For the text-containing cell, return its midpoint in [X, Y] coordinate format. 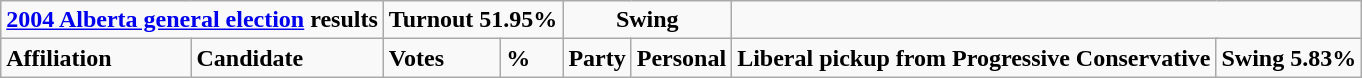
Liberal pickup from Progressive Conservative [974, 58]
Candidate [287, 58]
Votes [442, 58]
Turnout 51.95% [473, 20]
Affiliation [96, 58]
Personal [681, 58]
Party [597, 58]
% [532, 58]
Swing [648, 20]
Swing 5.83% [1289, 58]
2004 Alberta general election results [192, 20]
